Identify which cell holds the provided text, then report its (x, y) central coordinate. 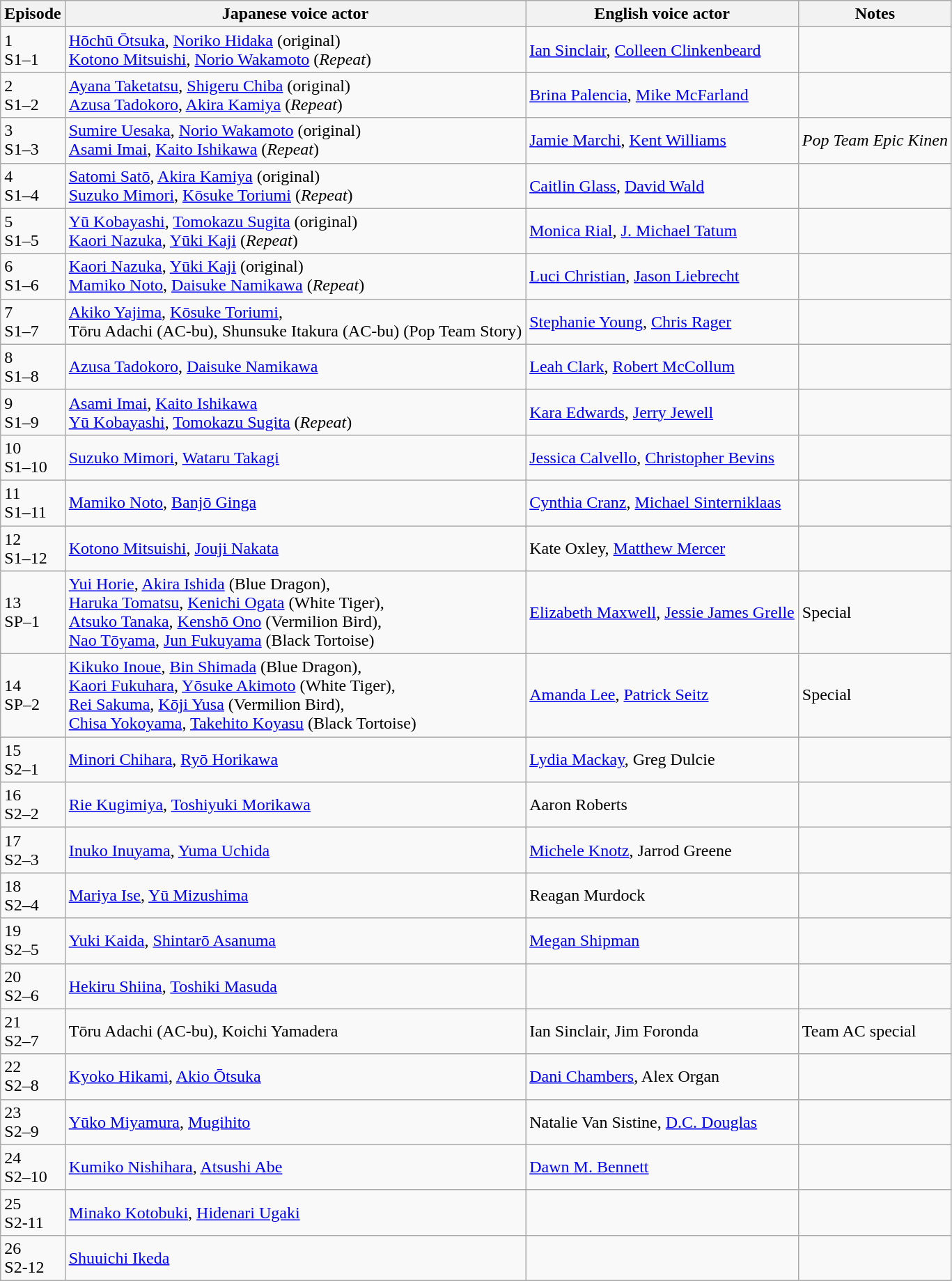
Ian Sinclair, Colleen Clinkenbeard (662, 50)
Cynthia Cranz, Michael Sinterniklaas (662, 503)
English voice actor (662, 14)
24S2–10 (33, 1167)
17S2–3 (33, 850)
Leah Clark, Robert McCollum (662, 366)
Mariya Ise, Yū Mizushima (295, 896)
Minako Kotobuki, Hidenari Ugaki (295, 1212)
Rie Kugimiya, Toshiyuki Morikawa (295, 805)
8S1–8 (33, 366)
Amanda Lee, Patrick Seitz (662, 695)
14SP–2 (33, 695)
Caitlin Glass, David Wald (662, 185)
Elizabeth Maxwell, Jessie James Grelle (662, 613)
Notes (875, 14)
Stephanie Young, Chris Rager (662, 322)
Pop Team Epic Kinen (875, 141)
Kyoko Hikami, Akio Ōtsuka (295, 1077)
Natalie Van Sistine, D.C. Douglas (662, 1121)
2S1–2 (33, 95)
13SP–1 (33, 613)
Kaori Nazuka, Yūki Kaji (original)Mamiko Noto, Daisuke Namikawa (Repeat) (295, 276)
Yū Kobayashi, Tomokazu Sugita (original)Kaori Nazuka, Yūki Kaji (Repeat) (295, 231)
Ian Sinclair, Jim Foronda (662, 1031)
15S2–1 (33, 759)
7S1–7 (33, 322)
Azusa Tadokoro, Daisuke Namikawa (295, 366)
Team AC special (875, 1031)
23S2–9 (33, 1121)
21S2–7 (33, 1031)
Sumire Uesaka, Norio Wakamoto (original)Asami Imai, Kaito Ishikawa (Repeat) (295, 141)
Minori Chihara, Ryō Horikawa (295, 759)
26S2-12 (33, 1258)
Yūko Miyamura, Mugihito (295, 1121)
Shuuichi Ikeda (295, 1258)
19S2–5 (33, 940)
10S1–10 (33, 457)
Akiko Yajima, Kōsuke Toriumi,Tōru Adachi (AC-bu), Shunsuke Itakura (AC-bu) (Pop Team Story) (295, 322)
Brina Palencia, Mike McFarland (662, 95)
5S1–5 (33, 231)
Kotono Mitsuishi, Jouji Nakata (295, 548)
Kate Oxley, Matthew Mercer (662, 548)
Dawn M. Bennett (662, 1167)
Jessica Calvello, Christopher Bevins (662, 457)
6S1–6 (33, 276)
Kara Edwards, Jerry Jewell (662, 412)
Reagan Murdock (662, 896)
12S1–12 (33, 548)
Megan Shipman (662, 940)
Inuko Inuyama, Yuma Uchida (295, 850)
9S1–9 (33, 412)
Asami Imai, Kaito IshikawaYū Kobayashi, Tomokazu Sugita (Repeat) (295, 412)
11S1–11 (33, 503)
Yuki Kaida, Shintarō Asanuma (295, 940)
Kumiko Nishihara, Atsushi Abe (295, 1167)
Monica Rial, J. Michael Tatum (662, 231)
Lydia Mackay, Greg Dulcie (662, 759)
Aaron Roberts (662, 805)
18S2–4 (33, 896)
Tōru Adachi (AC-bu), Koichi Yamadera (295, 1031)
4S1–4 (33, 185)
Luci Christian, Jason Liebrecht (662, 276)
Ayana Taketatsu, Shigeru Chiba (original)Azusa Tadokoro, Akira Kamiya (Repeat) (295, 95)
Michele Knotz, Jarrod Greene (662, 850)
Hōchū Ōtsuka, Noriko Hidaka (original)Kotono Mitsuishi, Norio Wakamoto (Repeat) (295, 50)
Hekiru Shiina, Toshiki Masuda (295, 986)
Jamie Marchi, Kent Williams (662, 141)
Satomi Satō, Akira Kamiya (original)Suzuko Mimori, Kōsuke Toriumi (Repeat) (295, 185)
Episode (33, 14)
22S2–8 (33, 1077)
Japanese voice actor (295, 14)
Dani Chambers, Alex Organ (662, 1077)
Suzuko Mimori, Wataru Takagi (295, 457)
16S2–2 (33, 805)
3S1–3 (33, 141)
1S1–1 (33, 50)
Mamiko Noto, Banjō Ginga (295, 503)
20S2–6 (33, 986)
25S2-11 (33, 1212)
